Return (x, y) of the center of cell containing provided text 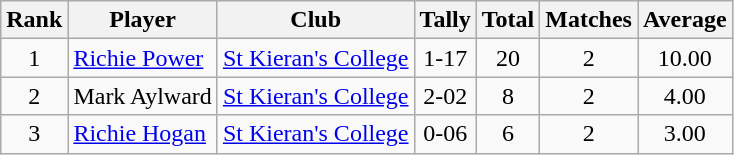
Mark Aylward (143, 96)
2-02 (445, 96)
4.00 (686, 96)
6 (508, 134)
0-06 (445, 134)
Matches (589, 20)
3 (34, 134)
Total (508, 20)
3.00 (686, 134)
Player (143, 20)
1-17 (445, 58)
Tally (445, 20)
Richie Power (143, 58)
20 (508, 58)
Richie Hogan (143, 134)
Average (686, 20)
10.00 (686, 58)
Club (316, 20)
1 (34, 58)
Rank (34, 20)
8 (508, 96)
